Find where the given text appears and provide that cell's center as [x, y] coordinate. 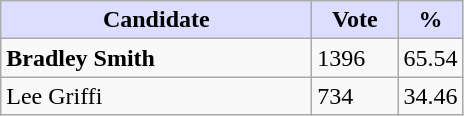
% [430, 20]
Vote [355, 20]
Bradley Smith [156, 58]
34.46 [430, 96]
Lee Griffi [156, 96]
734 [355, 96]
1396 [355, 58]
65.54 [430, 58]
Candidate [156, 20]
